Scan for the cell matching the given text and deliver its (x, y) coordinate at center. 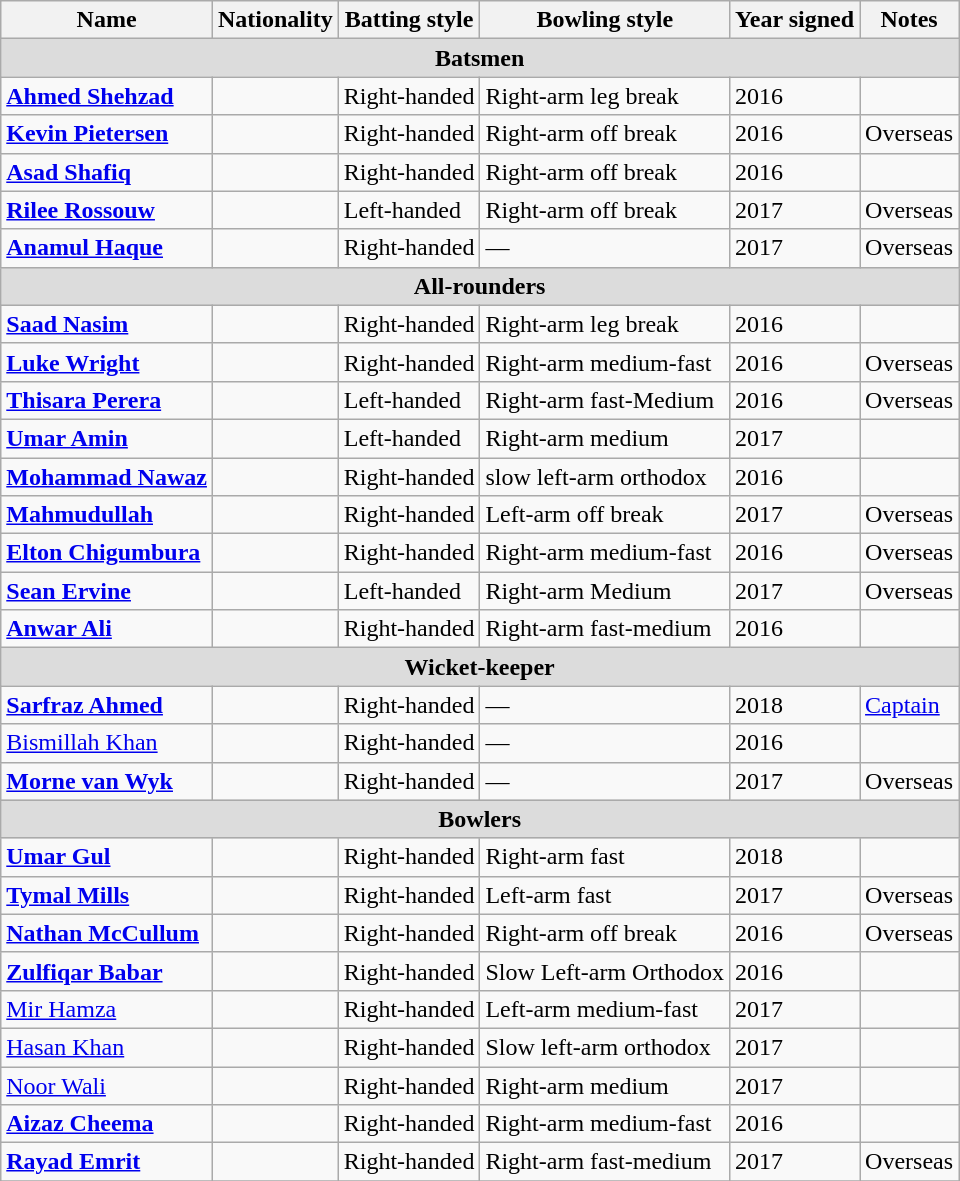
Left-arm off break (605, 515)
Batting style (409, 20)
Nathan McCullum (107, 933)
Left-arm medium-fast (605, 1009)
Right-arm fast (605, 857)
Sean Ervine (107, 591)
Thisara Perera (107, 400)
Notes (910, 20)
Zulfiqar Babar (107, 971)
Noor Wali (107, 1085)
Anamul Haque (107, 248)
Slow Left-arm Orthodox (605, 971)
Bismillah Khan (107, 743)
Sarfraz Ahmed (107, 705)
Right-arm Medium (605, 591)
Hasan Khan (107, 1047)
Rayad Emrit (107, 1162)
Ahmed Shehzad (107, 96)
Nationality (275, 20)
Name (107, 20)
Bowling style (605, 20)
Mir Hamza (107, 1009)
Rilee Rossouw (107, 210)
Elton Chigumbura (107, 553)
slow left-arm orthodox (605, 477)
Anwar Ali (107, 629)
Left-arm fast (605, 895)
Luke Wright (107, 362)
Wicket-keeper (480, 667)
Tymal Mills (107, 895)
Umar Amin (107, 438)
Morne van Wyk (107, 781)
All-rounders (480, 286)
Asad Shafiq (107, 172)
Batsmen (480, 58)
Aizaz Cheema (107, 1124)
Right-arm fast-Medium (605, 400)
Captain (910, 705)
Mahmudullah (107, 515)
Mohammad Nawaz (107, 477)
Slow left-arm orthodox (605, 1047)
Bowlers (480, 819)
Kevin Pietersen (107, 134)
Umar Gul (107, 857)
Saad Nasim (107, 324)
Year signed (795, 20)
